From the cell containing the given text, extract its center point as (x, y) coordinate. 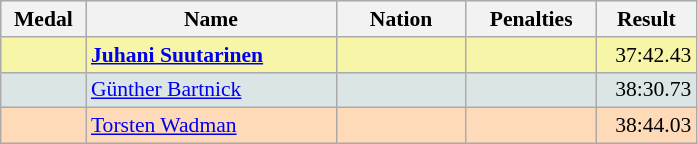
Medal (44, 19)
Result (646, 19)
38:30.73 (646, 90)
Penalties (531, 19)
Günther Bartnick (211, 90)
Torsten Wadman (211, 126)
Juhani Suutarinen (211, 55)
37:42.43 (646, 55)
Nation (401, 19)
38:44.03 (646, 126)
Name (211, 19)
